From the cell containing the given text, extract its center point as (x, y) coordinate. 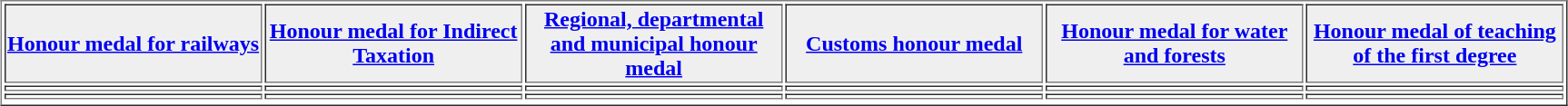
Customs honour medal (914, 43)
Honour medal of teaching of the first degree (1435, 43)
Regional, departmental and municipal honour medal (654, 43)
Honour medal for railways (134, 43)
Honour medal for water and forests (1175, 43)
Honour medal for Indirect Taxation (393, 43)
